Extract the [X, Y] coordinate from the center of the cell holding the provided text.  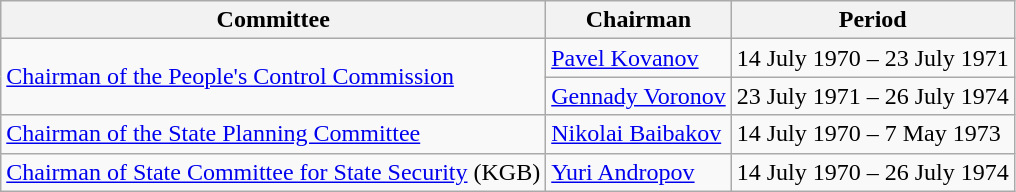
Gennady Voronov [639, 96]
14 July 1970 – 23 July 1971 [872, 58]
Yuri Andropov [639, 172]
Period [872, 20]
Nikolai Baibakov [639, 134]
Chairman of the People's Control Commission [274, 77]
Committee [274, 20]
Chairman [639, 20]
23 July 1971 – 26 July 1974 [872, 96]
Chairman of the State Planning Committee [274, 134]
14 July 1970 – 26 July 1974 [872, 172]
Pavel Kovanov [639, 58]
14 July 1970 – 7 May 1973 [872, 134]
Chairman of State Committee for State Security (KGB) [274, 172]
